Capture the cell that displays the provided text and extract its [X, Y] central coordinate. 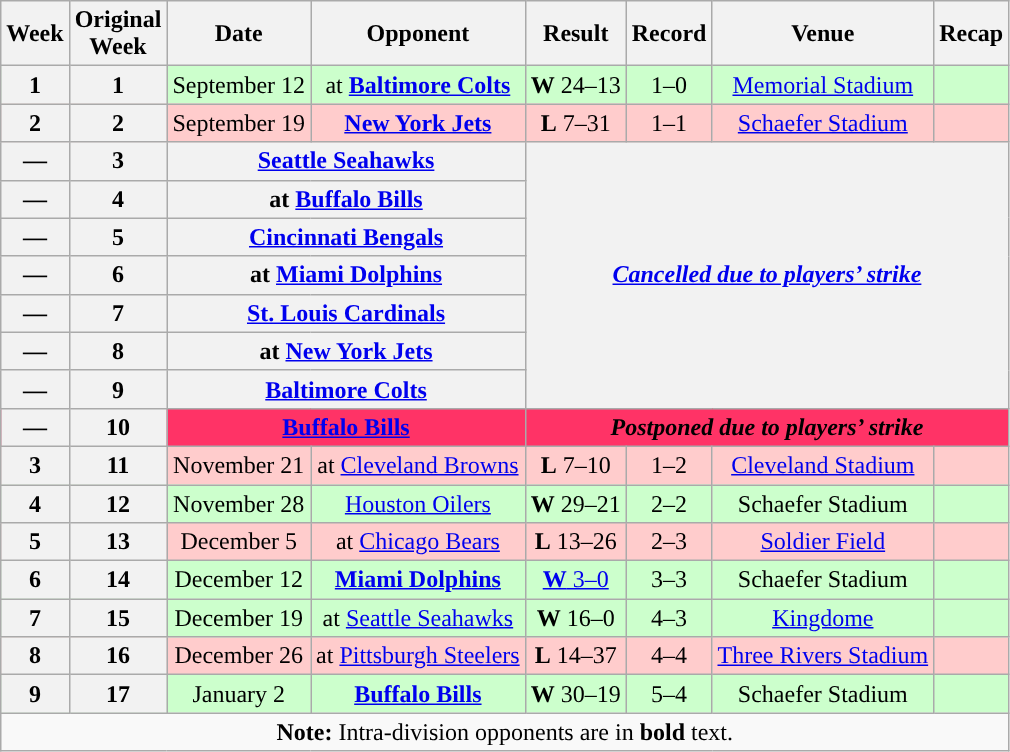
December 12 [239, 580]
at Pittsburgh Steelers [418, 656]
5–4 [669, 694]
Three Rivers Stadium [823, 656]
Result [576, 34]
1–0 [669, 85]
L 7–10 [576, 465]
December 26 [239, 656]
Opponent [418, 34]
3–3 [669, 580]
at Chicago Bears [418, 542]
at Cleveland Browns [418, 465]
New York Jets [418, 123]
11 [118, 465]
14 [118, 580]
Venue [823, 34]
at Seattle Seahawks [418, 618]
4–3 [669, 618]
17 [118, 694]
Postponed due to players’ strike [767, 427]
at Miami Dolphins [346, 275]
Baltimore Colts [346, 389]
September 12 [239, 85]
W 24–13 [576, 85]
January 2 [239, 694]
December 5 [239, 542]
4–4 [669, 656]
10 [118, 427]
November 21 [239, 465]
W 16–0 [576, 618]
Miami Dolphins [418, 580]
December 19 [239, 618]
13 [118, 542]
September 19 [239, 123]
Cleveland Stadium [823, 465]
Kingdome [823, 618]
16 [118, 656]
2–3 [669, 542]
L 7–31 [576, 123]
Record [669, 34]
Week [35, 34]
Cancelled due to players’ strike [767, 275]
at Baltimore Colts [418, 85]
Recap [972, 34]
Seattle Seahawks [346, 161]
Note: Intra-division opponents are in bold text. [505, 732]
12 [118, 503]
Memorial Stadium [823, 85]
1–1 [669, 123]
November 28 [239, 503]
Houston Oilers [418, 503]
OriginalWeek [118, 34]
W 3–0 [576, 580]
2–2 [669, 503]
L 14–37 [576, 656]
Date [239, 34]
St. Louis Cardinals [346, 313]
1–2 [669, 465]
15 [118, 618]
at Buffalo Bills [346, 199]
Soldier Field [823, 542]
L 13–26 [576, 542]
at New York Jets [346, 351]
Cincinnati Bengals [346, 237]
W 30–19 [576, 694]
W 29–21 [576, 503]
